Capture the cell that displays the provided text and extract its (X, Y) central coordinate. 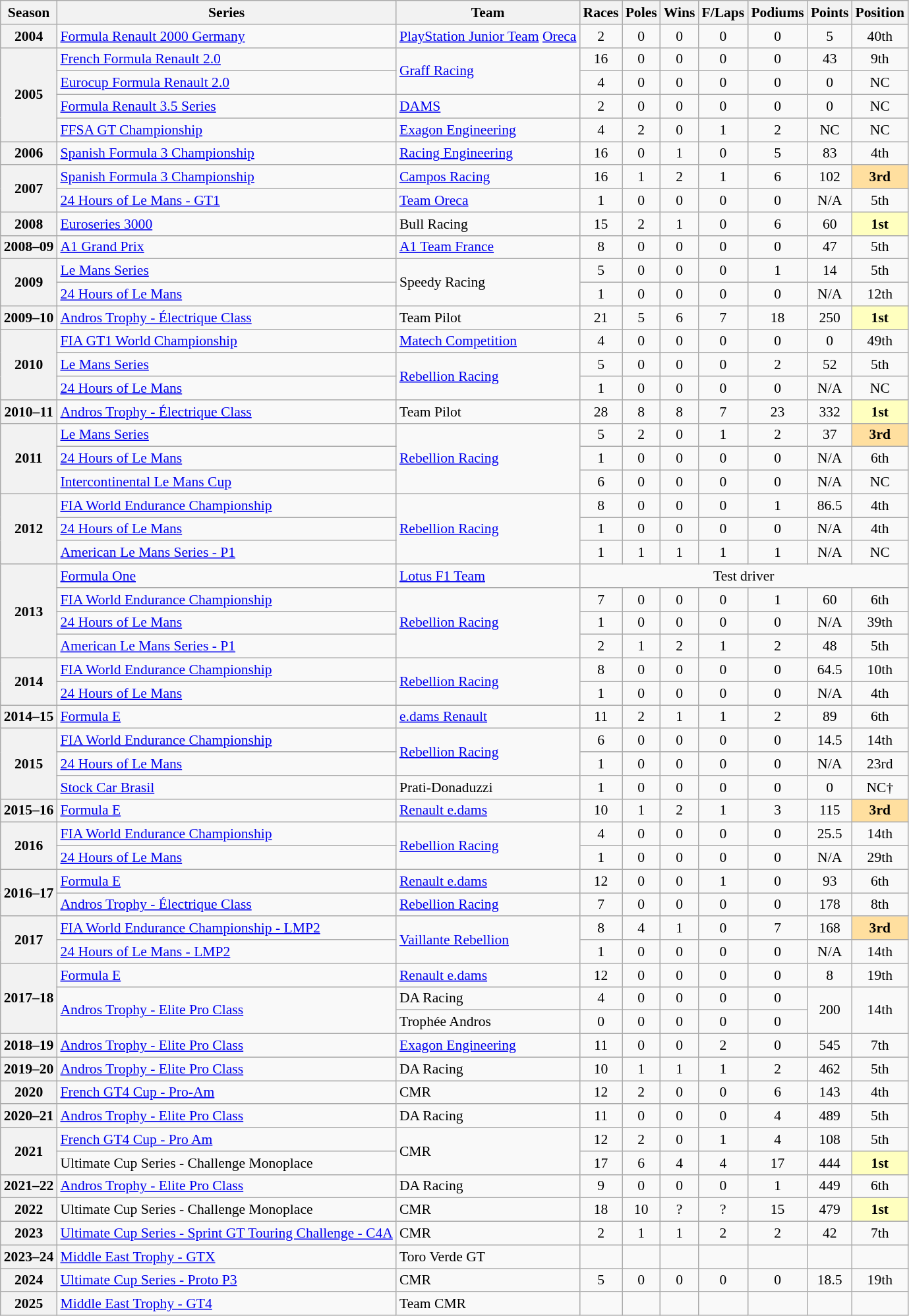
2020–21 (29, 1116)
2013 (29, 611)
2010 (29, 365)
2012 (29, 529)
89 (830, 717)
Euroseries 3000 (226, 224)
250 (830, 318)
FIA World Endurance Championship - LMP2 (226, 929)
2021–22 (29, 1186)
86.5 (830, 505)
21 (601, 318)
Test driver (744, 576)
489 (830, 1116)
462 (830, 1069)
2019–20 (29, 1069)
25.5 (830, 834)
14.5 (830, 741)
47 (830, 247)
e.dams Renault (488, 717)
2009 (29, 282)
Wins (680, 13)
Matech Competition (488, 341)
545 (830, 1046)
Ultimate Cup Series - Sprint GT Touring Challenge - C4A (226, 1234)
2024 (29, 1280)
Lotus F1 Team (488, 576)
52 (830, 365)
Races (601, 13)
Season (29, 13)
332 (830, 412)
2018–19 (29, 1046)
Middle East Trophy - GTX (226, 1257)
Position (880, 13)
Trophée Andros (488, 1022)
2017–18 (29, 999)
A1 Grand Prix (226, 247)
2014–15 (29, 717)
2021 (29, 1151)
43 (830, 59)
Prati-Donaduzzi (488, 787)
93 (830, 881)
Bull Racing (488, 224)
Intercontinental Le Mans Cup (226, 482)
178 (830, 905)
F/Laps (722, 13)
French Formula Renault 2.0 (226, 59)
2023 (29, 1234)
18.5 (830, 1280)
3 (778, 811)
2023–24 (29, 1257)
12th (880, 295)
2004 (29, 36)
40th (880, 36)
Podiums (778, 13)
2015–16 (29, 811)
Formula Renault 3.5 Series (226, 107)
24 Hours of Le Mans - LMP2 (226, 952)
49th (880, 341)
Eurocup Formula Renault 2.0 (226, 83)
Graff Racing (488, 71)
Campos Racing (488, 177)
PlayStation Junior Team Oreca (488, 36)
143 (830, 1093)
42 (830, 1234)
8th (880, 905)
DAMS (488, 107)
Team (488, 13)
Toro Verde GT (488, 1257)
2008–09 (29, 247)
2020 (29, 1093)
French GT4 Cup - Pro Am (226, 1139)
2025 (29, 1304)
115 (830, 811)
14 (830, 271)
2008 (29, 224)
83 (830, 154)
2011 (29, 459)
2016–17 (29, 892)
23 (778, 412)
Series (226, 13)
2015 (29, 764)
2005 (29, 94)
Team Oreca (488, 200)
2017 (29, 940)
Team CMR (488, 1304)
39th (880, 623)
102 (830, 177)
FFSA GT Championship (226, 130)
9 (601, 1186)
64.5 (830, 670)
Racing Engineering (488, 154)
2010–11 (29, 412)
Poles (641, 13)
37 (830, 435)
449 (830, 1186)
FIA GT1 World Championship (226, 341)
48 (830, 646)
Middle East Trophy - GT4 (226, 1304)
28 (601, 412)
Stock Car Brasil (226, 787)
200 (830, 1010)
10th (880, 670)
24 Hours of Le Mans - GT1 (226, 200)
479 (830, 1210)
2016 (29, 846)
168 (830, 929)
444 (830, 1163)
Points (830, 13)
2007 (29, 188)
Vaillante Rebellion (488, 940)
2022 (29, 1210)
2006 (29, 154)
French GT4 Cup - Pro-Am (226, 1093)
NC† (880, 787)
Formula Renault 2000 Germany (226, 36)
A1 Team France (488, 247)
2009–10 (29, 318)
108 (830, 1139)
29th (880, 858)
Speedy Racing (488, 282)
23rd (880, 764)
9th (880, 59)
2014 (29, 681)
Ultimate Cup Series - Proto P3 (226, 1280)
Formula One (226, 576)
